Output the [x, y] coordinate of the center of the cell containing the given text.  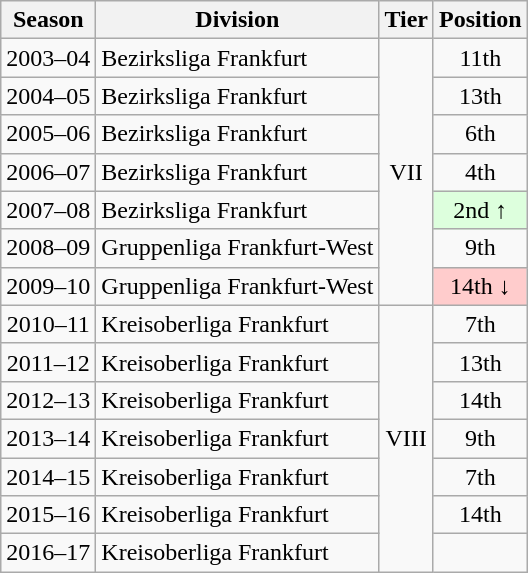
VIII [406, 438]
2nd ↑ [480, 210]
Division [238, 20]
2009–10 [48, 286]
2007–08 [48, 210]
Tier [406, 20]
Position [480, 20]
2005–06 [48, 134]
2015–16 [48, 515]
14th ↓ [480, 286]
Season [48, 20]
6th [480, 134]
4th [480, 172]
2010–11 [48, 324]
2013–14 [48, 438]
2016–17 [48, 553]
2012–13 [48, 400]
2014–15 [48, 477]
VII [406, 172]
2011–12 [48, 362]
2006–07 [48, 172]
2008–09 [48, 248]
11th [480, 58]
2003–04 [48, 58]
2004–05 [48, 96]
